Provide the [X, Y] coordinate of the cell's center where the given text is located.  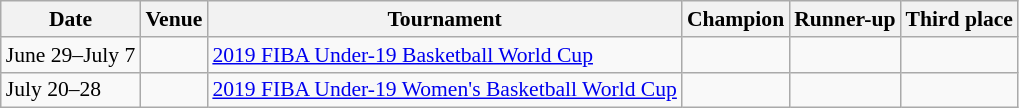
Runner-up [844, 19]
Date [71, 19]
2019 FIBA Under-19 Basketball World Cup [444, 55]
July 20–28 [71, 90]
Third place [960, 19]
2019 FIBA Under-19 Women's Basketball World Cup [444, 90]
Champion [736, 19]
Tournament [444, 19]
Venue [174, 19]
June 29–July 7 [71, 55]
